Locate the cell with the specified text and output its [x, y] center coordinate. 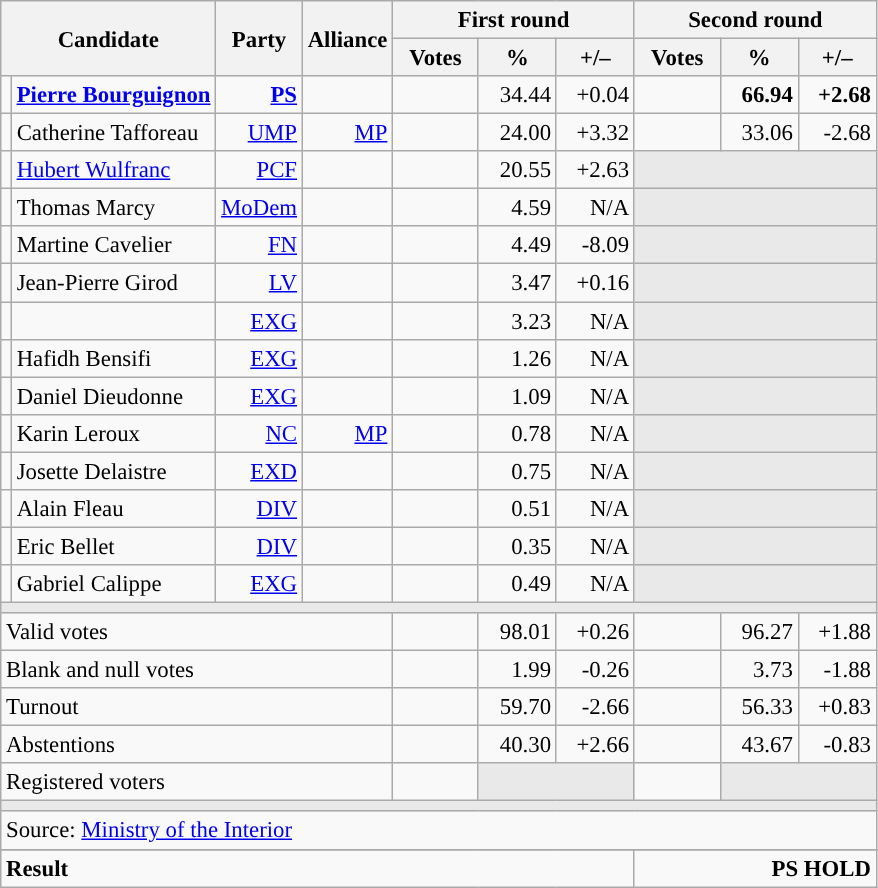
Turnout [197, 707]
+3.32 [595, 133]
4.49 [517, 245]
0.75 [517, 471]
56.33 [759, 707]
UMP [260, 133]
FN [260, 245]
-0.83 [837, 745]
NC [260, 433]
Alliance [347, 38]
4.59 [517, 208]
24.00 [517, 133]
+0.16 [595, 283]
Party [260, 38]
0.49 [517, 584]
+2.66 [595, 745]
0.51 [517, 509]
Pierre Bourguignon [113, 95]
-1.88 [837, 670]
98.01 [517, 632]
Valid votes [197, 632]
43.67 [759, 745]
PS [260, 95]
Hafidh Bensifi [113, 358]
20.55 [517, 170]
PS HOLD [755, 868]
66.94 [759, 95]
Martine Cavelier [113, 245]
Thomas Marcy [113, 208]
-2.68 [837, 133]
Jean-Pierre Girod [113, 283]
0.35 [517, 546]
3.73 [759, 670]
1.26 [517, 358]
3.47 [517, 283]
-0.26 [595, 670]
59.70 [517, 707]
1.09 [517, 396]
33.06 [759, 133]
-2.66 [595, 707]
Registered voters [197, 782]
34.44 [517, 95]
Eric Bellet [113, 546]
Result [318, 868]
Catherine Tafforeau [113, 133]
+0.04 [595, 95]
Blank and null votes [197, 670]
Second round [755, 20]
PCF [260, 170]
+2.63 [595, 170]
Abstentions [197, 745]
1.99 [517, 670]
0.78 [517, 433]
Alain Fleau [113, 509]
Josette Delaistre [113, 471]
3.23 [517, 321]
Candidate [108, 38]
96.27 [759, 632]
Gabriel Calippe [113, 584]
+1.88 [837, 632]
Daniel Dieudonne [113, 396]
First round [514, 20]
+0.26 [595, 632]
Hubert Wulfranc [113, 170]
40.30 [517, 745]
Karin Leroux [113, 433]
LV [260, 283]
+2.68 [837, 95]
+0.83 [837, 707]
-8.09 [595, 245]
Source: Ministry of the Interior [438, 831]
MoDem [260, 208]
EXD [260, 471]
